Provide the [x, y] coordinate of the cell's center where the given text is located.  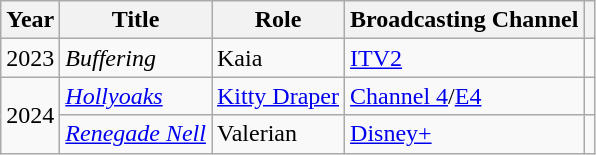
Channel 4/E4 [464, 96]
Disney+ [464, 134]
Year [30, 20]
Role [278, 20]
Buffering [136, 58]
Title [136, 20]
2024 [30, 115]
2023 [30, 58]
Broadcasting Channel [464, 20]
Renegade Nell [136, 134]
Valerian [278, 134]
Kaia [278, 58]
Hollyoaks [136, 96]
ITV2 [464, 58]
Kitty Draper [278, 96]
